Extract the [x, y] coordinate from the center of the cell holding the provided text.  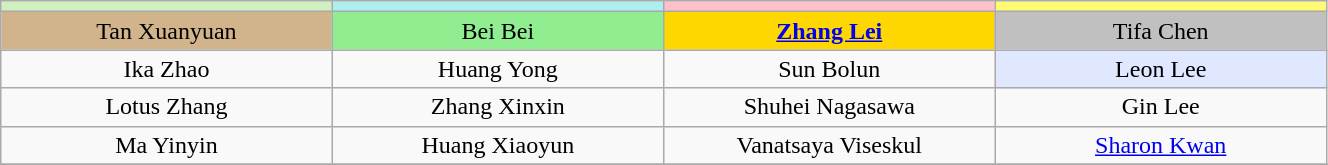
Lotus Zhang [166, 107]
Tan Xuanyuan [166, 31]
Sharon Kwan [1160, 145]
Ma Yinyin [166, 145]
Sun Bolun [830, 69]
Vanatsaya Viseskul [830, 145]
Tifa Chen [1160, 31]
Leon Lee [1160, 69]
Zhang Xinxin [498, 107]
Huang Xiaoyun [498, 145]
Huang Yong [498, 69]
Shuhei Nagasawa [830, 107]
Ika Zhao [166, 69]
Zhang Lei [830, 31]
Gin Lee [1160, 107]
Bei Bei [498, 31]
